From the cell containing the given text, extract its center point as (X, Y) coordinate. 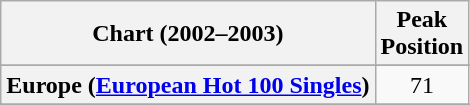
71 (422, 85)
PeakPosition (422, 34)
Europe (European Hot 100 Singles) (188, 85)
Chart (2002–2003) (188, 34)
